Locate the cell with the specified text and output its (x, y) center coordinate. 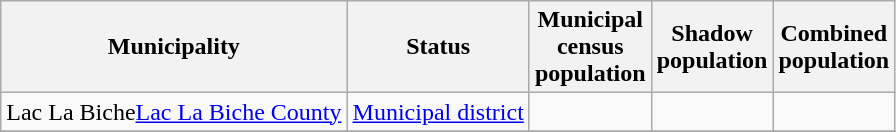
Status (438, 47)
Lac La BicheLac La Biche County (174, 112)
Combinedpopulation (834, 47)
Municipal district (438, 112)
Municipality (174, 47)
Shadowpopulation (712, 47)
Municipalcensuspopulation (590, 47)
